Capture the cell that displays the provided text and extract its (X, Y) central coordinate. 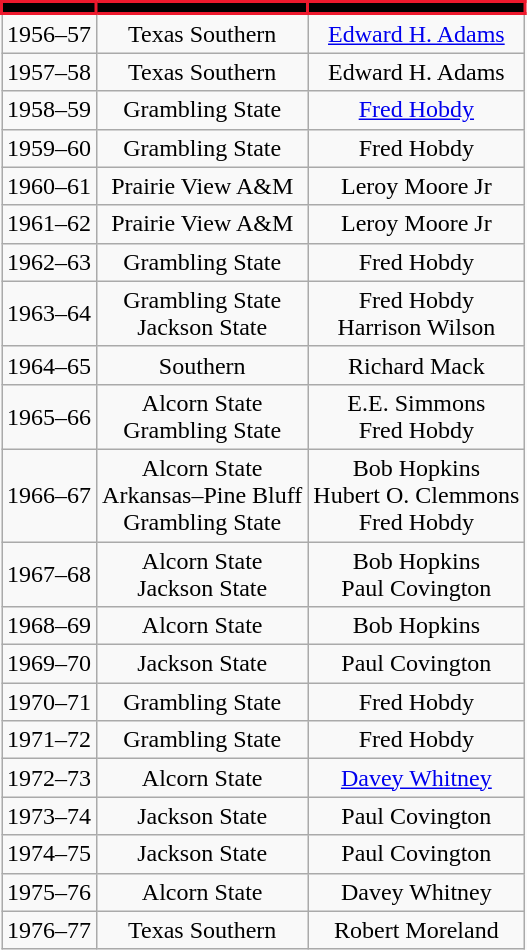
Fred HobdyHarrison Wilson (416, 314)
1972–73 (50, 778)
1956–57 (50, 34)
1968–69 (50, 626)
1969–70 (50, 664)
1966–67 (50, 495)
1975–76 (50, 892)
1961–62 (50, 224)
1963–64 (50, 314)
1973–74 (50, 816)
1967–68 (50, 574)
Alcorn StateArkansas–Pine BluffGrambling State (202, 495)
1964–65 (50, 365)
1957–58 (50, 72)
1974–75 (50, 854)
Bob Hopkins (416, 626)
Bob HopkinsHubert O. ClemmonsFred Hobdy (416, 495)
Bob HopkinsPaul Covington (416, 574)
1970–71 (50, 702)
1962–63 (50, 262)
Grambling StateJackson State (202, 314)
Richard Mack (416, 365)
Robert Moreland (416, 930)
Alcorn StateJackson State (202, 574)
E.E. SimmonsFred Hobdy (416, 416)
1958–59 (50, 110)
1960–61 (50, 186)
1959–60 (50, 148)
Southern (202, 365)
Alcorn StateGrambling State (202, 416)
1971–72 (50, 740)
1965–66 (50, 416)
1976–77 (50, 930)
